Return the [x, y] coordinate for the center point of the cell that contains the specified text.  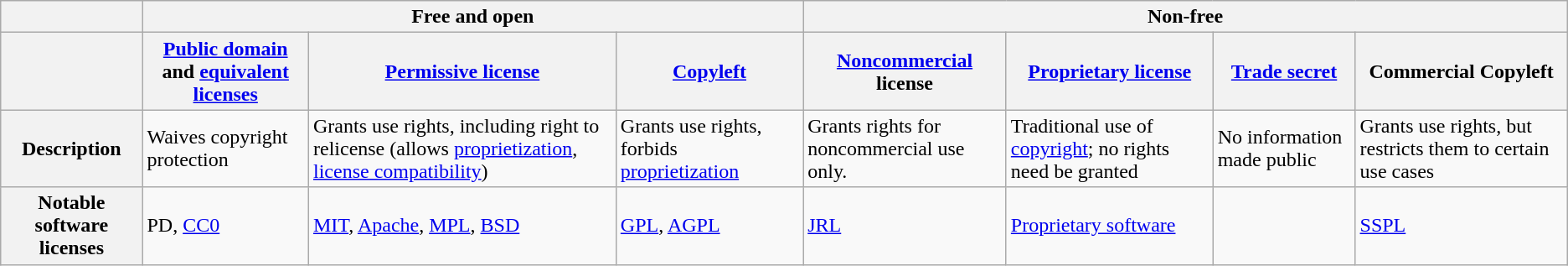
Non-free [1186, 17]
No information made public [1284, 149]
Public domain and equivalent licenses [226, 71]
Traditional use of copyright; no rights need be granted [1109, 149]
Grants use rights, including right to relicense (allows proprietization, license compatibility) [462, 149]
Grants use rights, but restricts them to certain use cases [1461, 149]
Waives copyright protection [226, 149]
Grants rights for noncommercial use only. [905, 149]
Proprietary software [1109, 226]
GPL, AGPL [709, 226]
MIT, Apache, MPL, BSD [462, 226]
PD, CC0 [226, 226]
Copyleft [709, 71]
Trade secret [1284, 71]
SSPL [1461, 226]
Notable software licenses [72, 226]
JRL [905, 226]
Noncommercial license [905, 71]
Description [72, 149]
Permissive license [462, 71]
Free and open [472, 17]
Commercial Copyleft [1461, 71]
Proprietary license [1109, 71]
Grants use rights, forbids proprietization [709, 149]
